Pinpoint the cell where the given text exists, returning its (X, Y) midpoint coordinate. 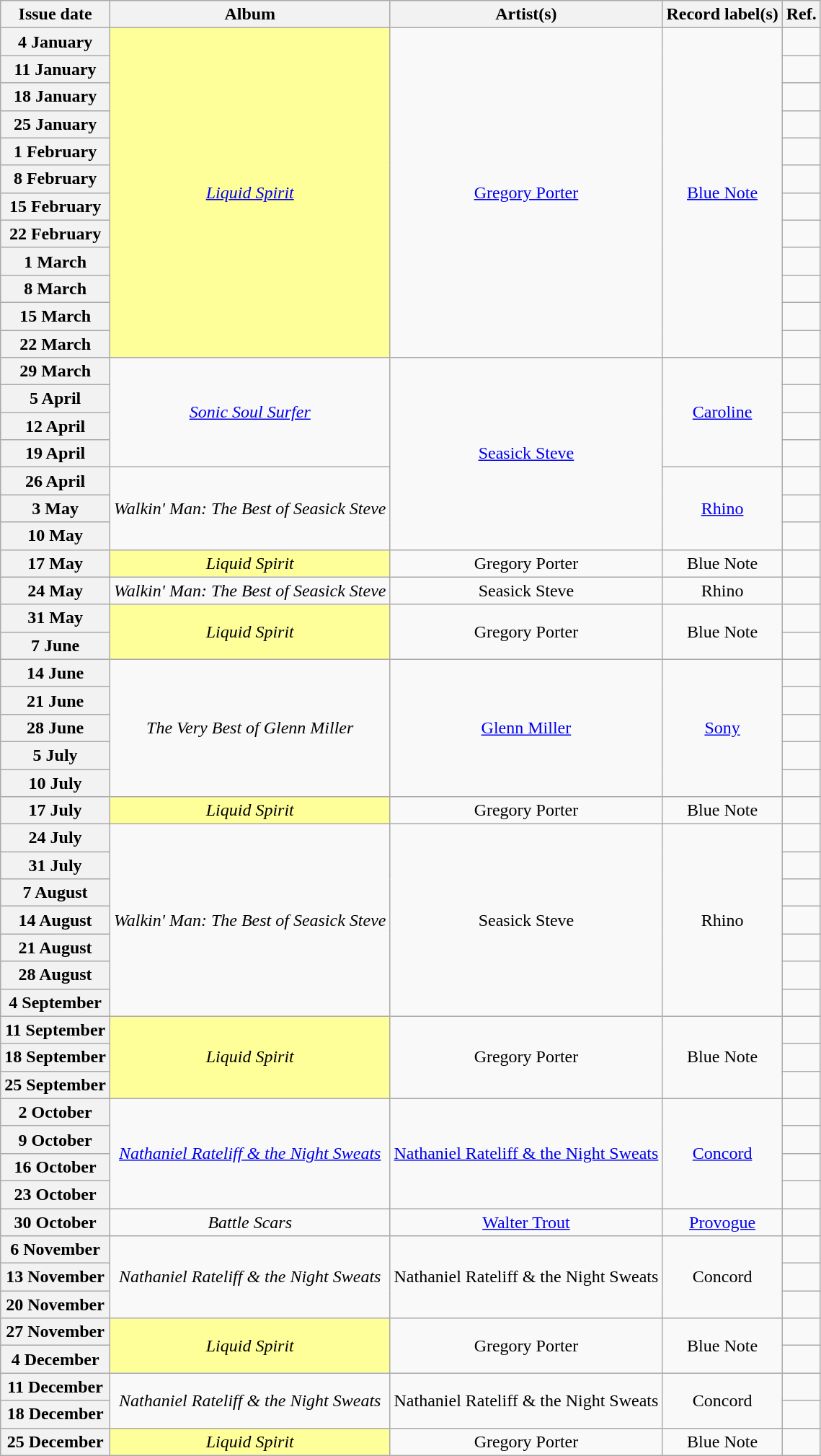
Issue date (56, 14)
10 July (56, 782)
11 December (56, 1387)
22 March (56, 344)
25 September (56, 1085)
Sony (722, 728)
28 June (56, 728)
5 July (56, 755)
6 November (56, 1250)
Glenn Miller (526, 728)
15 February (56, 206)
17 July (56, 811)
10 May (56, 536)
Album (249, 14)
Artist(s) (526, 14)
12 April (56, 426)
21 June (56, 700)
2 October (56, 1112)
22 February (56, 234)
3 May (56, 508)
8 March (56, 288)
Battle Scars (249, 1222)
24 May (56, 591)
15 March (56, 316)
31 July (56, 865)
4 January (56, 42)
21 August (56, 948)
31 May (56, 618)
14 August (56, 920)
18 January (56, 97)
9 October (56, 1139)
20 November (56, 1305)
Record label(s) (722, 14)
Provogue (722, 1222)
Sonic Soul Surfer (249, 412)
24 July (56, 838)
8 February (56, 179)
26 April (56, 481)
18 September (56, 1057)
13 November (56, 1277)
4 December (56, 1359)
17 May (56, 563)
25 December (56, 1442)
27 November (56, 1332)
7 June (56, 645)
5 April (56, 399)
16 October (56, 1167)
Ref. (802, 14)
Caroline (722, 412)
7 August (56, 893)
19 April (56, 454)
18 December (56, 1414)
29 March (56, 371)
Walter Trout (526, 1222)
1 March (56, 261)
28 August (56, 975)
23 October (56, 1194)
25 January (56, 124)
The Very Best of Glenn Miller (249, 728)
11 January (56, 69)
30 October (56, 1222)
11 September (56, 1030)
14 June (56, 673)
4 September (56, 1002)
1 February (56, 151)
